Provide the (X, Y) coordinate of the cell's center where the given text is located.  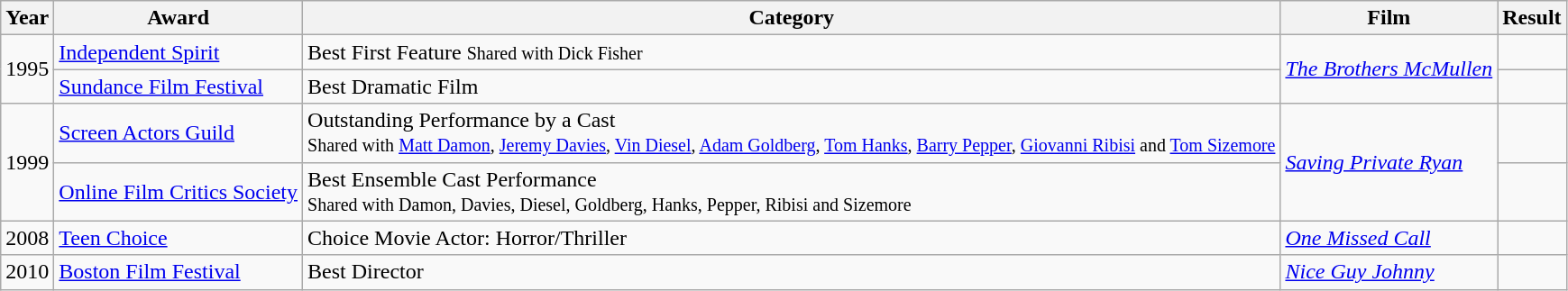
Choice Movie Actor: Horror/Thriller (792, 238)
1999 (27, 162)
2010 (27, 272)
Best Director (792, 272)
Film (1389, 18)
Award (179, 18)
2008 (27, 238)
Independent Spirit (179, 52)
Category (792, 18)
Nice Guy Johnny (1389, 272)
Result (1532, 18)
One Missed Call (1389, 238)
Sundance Film Festival (179, 86)
The Brothers McMullen (1389, 69)
Boston Film Festival (179, 272)
Online Film Critics Society (179, 191)
Saving Private Ryan (1389, 162)
1995 (27, 69)
Year (27, 18)
Screen Actors Guild (179, 133)
Teen Choice (179, 238)
Best Dramatic Film (792, 86)
Best First Feature Shared with Dick Fisher (792, 52)
Best Ensemble Cast PerformanceShared with Damon, Davies, Diesel, Goldberg, Hanks, Pepper, Ribisi and Sizemore (792, 191)
